Identify which cell holds the provided text, then report its (x, y) central coordinate. 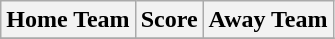
Score (169, 20)
Away Team (268, 20)
Home Team (68, 20)
